For the text-containing cell, return its midpoint in (X, Y) coordinate format. 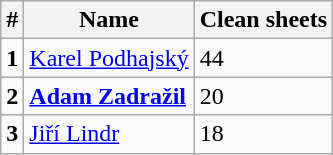
1 (12, 58)
18 (263, 134)
2 (12, 96)
Karel Podhajský (109, 58)
Clean sheets (263, 20)
Adam Zadražil (109, 96)
44 (263, 58)
Name (109, 20)
3 (12, 134)
20 (263, 96)
Jiří Lindr (109, 134)
# (12, 20)
